Provide the (x, y) coordinate of the cell's center where the given text is located.  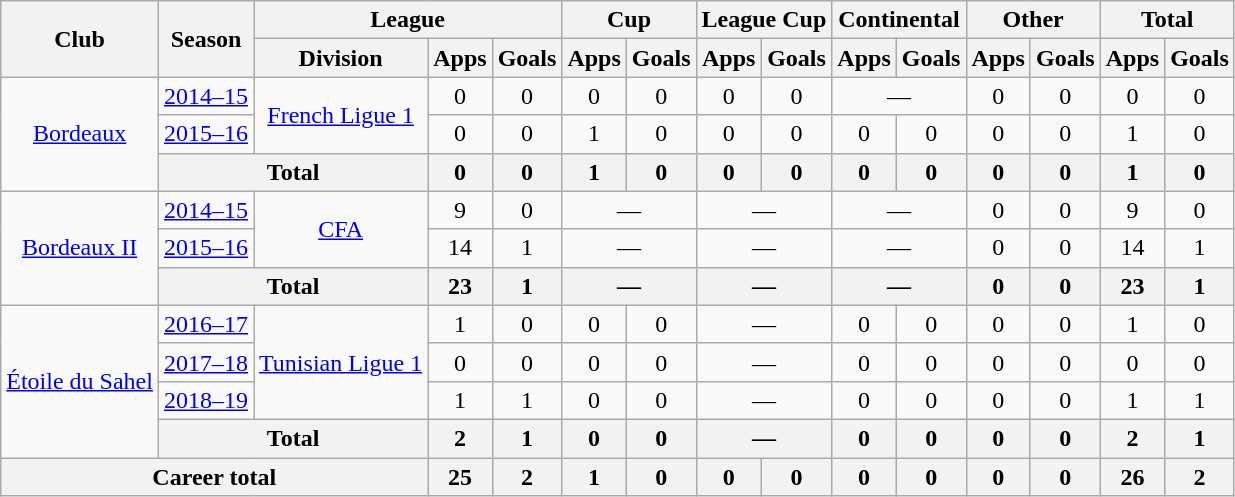
2016–17 (206, 324)
Cup (629, 20)
Division (341, 58)
26 (1132, 477)
Career total (214, 477)
League Cup (764, 20)
Bordeaux (80, 134)
Tunisian Ligue 1 (341, 362)
Continental (899, 20)
League (408, 20)
2017–18 (206, 362)
Club (80, 39)
Bordeaux II (80, 248)
CFA (341, 229)
25 (460, 477)
2018–19 (206, 400)
Étoile du Sahel (80, 381)
Other (1033, 20)
French Ligue 1 (341, 115)
Season (206, 39)
